For the text-containing cell, return its midpoint in [x, y] coordinate format. 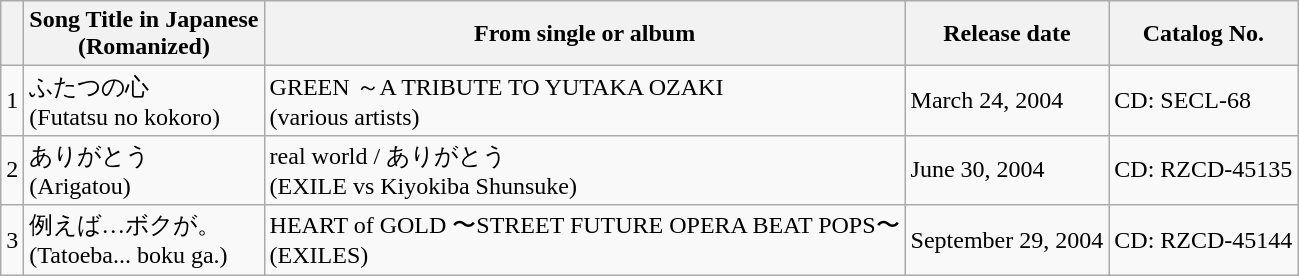
real world / ありがとう(EXILE vs Kiyokiba Shunsuke) [584, 170]
ふたつの心(Futatsu no kokoro) [144, 101]
1 [12, 101]
CD: RZCD-45144 [1204, 240]
HEART of GOLD 〜STREET FUTURE OPERA BEAT POPS〜(EXILES) [584, 240]
CD: RZCD-45135 [1204, 170]
Song Title in Japanese(Romanized) [144, 34]
March 24, 2004 [1007, 101]
June 30, 2004 [1007, 170]
GREEN ～A TRIBUTE TO YUTAKA OZAKI(various artists) [584, 101]
3 [12, 240]
2 [12, 170]
From single or album [584, 34]
例えば…ボクが。(Tatoeba... boku ga.) [144, 240]
September 29, 2004 [1007, 240]
CD: SECL-68 [1204, 101]
Release date [1007, 34]
ありがとう(Arigatou) [144, 170]
Catalog No. [1204, 34]
